From the cell containing the given text, extract its center point as (x, y) coordinate. 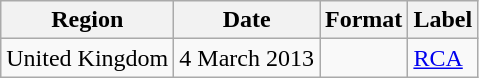
4 March 2013 (247, 58)
Region (88, 20)
United Kingdom (88, 58)
Format (364, 20)
RCA (443, 58)
Label (443, 20)
Date (247, 20)
